Scan for the cell matching the given text and deliver its (x, y) coordinate at center. 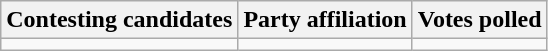
Party affiliation (325, 20)
Contesting candidates (120, 20)
Votes polled (480, 20)
